From the cell containing the given text, extract its center point as [X, Y] coordinate. 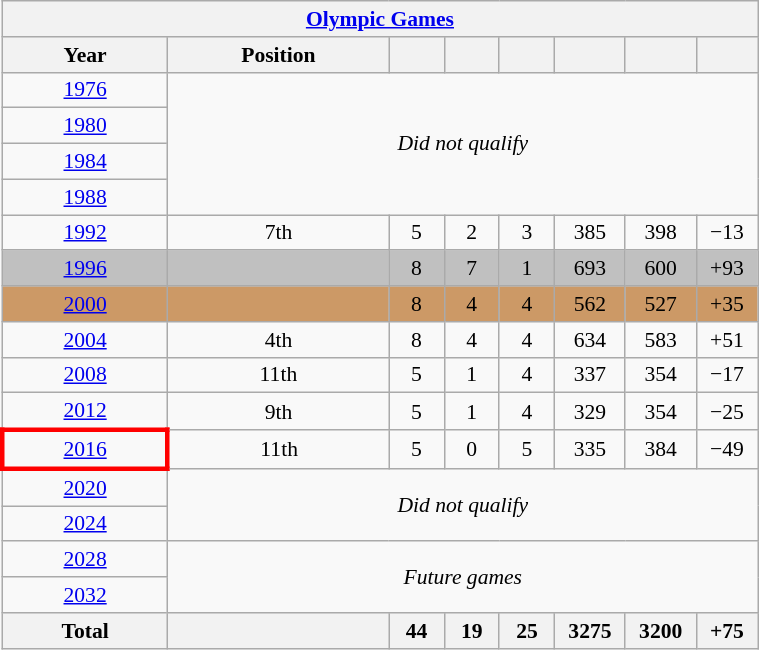
44 [416, 631]
+93 [727, 269]
Year [85, 55]
527 [660, 304]
+51 [727, 340]
1988 [85, 197]
2028 [85, 560]
25 [526, 631]
329 [590, 412]
Position [278, 55]
1976 [85, 90]
+35 [727, 304]
Total [85, 631]
1980 [85, 126]
2012 [85, 412]
7 [472, 269]
583 [660, 340]
337 [590, 375]
7th [278, 233]
4th [278, 340]
3 [526, 233]
2004 [85, 340]
385 [590, 233]
2020 [85, 488]
398 [660, 233]
2016 [85, 450]
2000 [85, 304]
3200 [660, 631]
2008 [85, 375]
562 [590, 304]
−25 [727, 412]
3275 [590, 631]
600 [660, 269]
Future games [463, 578]
2032 [85, 595]
634 [590, 340]
+75 [727, 631]
1984 [85, 162]
−49 [727, 450]
384 [660, 450]
19 [472, 631]
−17 [727, 375]
2 [472, 233]
0 [472, 450]
335 [590, 450]
2024 [85, 524]
9th [278, 412]
1996 [85, 269]
Olympic Games [380, 19]
693 [590, 269]
1992 [85, 233]
−13 [727, 233]
